Search for the cell housing the specified text and yield its [x, y] center coordinate. 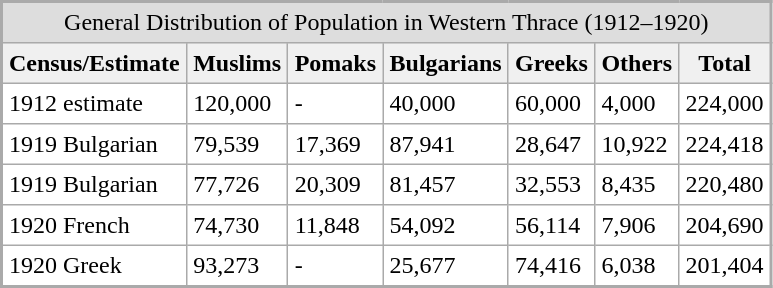
28,647 [551, 144]
204,690 [725, 225]
11,848 [336, 225]
77,726 [237, 184]
Total [725, 63]
1912 estimate [94, 103]
Others [637, 63]
224,418 [725, 144]
1920 Greek [94, 266]
56,114 [551, 225]
54,092 [446, 225]
87,941 [446, 144]
25,677 [446, 266]
Muslims [237, 63]
7,906 [637, 225]
20,309 [336, 184]
4,000 [637, 103]
32,553 [551, 184]
74,730 [237, 225]
1920 French [94, 225]
General Distribution of Population in Western Thrace (1912–1920) [387, 22]
Pomaks [336, 63]
60,000 [551, 103]
201,404 [725, 266]
Greeks [551, 63]
40,000 [446, 103]
Census/Estimate [94, 63]
8,435 [637, 184]
220,480 [725, 184]
Bulgarians [446, 63]
224,000 [725, 103]
6,038 [637, 266]
79,539 [237, 144]
93,273 [237, 266]
120,000 [237, 103]
10,922 [637, 144]
81,457 [446, 184]
17,369 [336, 144]
74,416 [551, 266]
